Return (x, y) of the center of cell containing provided text 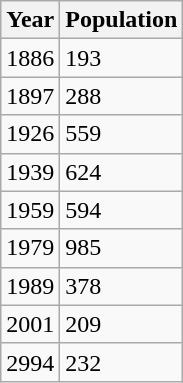
1926 (30, 134)
Population (122, 20)
624 (122, 172)
209 (122, 324)
1989 (30, 286)
1979 (30, 248)
232 (122, 362)
378 (122, 286)
2001 (30, 324)
1939 (30, 172)
1886 (30, 58)
1959 (30, 210)
193 (122, 58)
1897 (30, 96)
594 (122, 210)
288 (122, 96)
559 (122, 134)
2994 (30, 362)
Year (30, 20)
985 (122, 248)
